Locate the cell with the specified text and output its (X, Y) center coordinate. 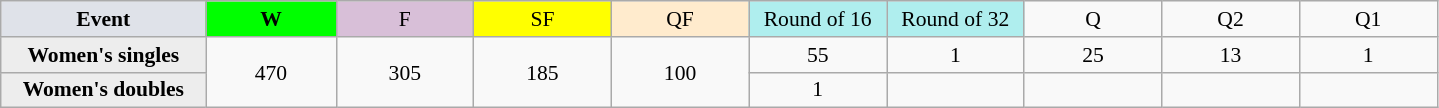
Q (1093, 19)
Q2 (1231, 19)
F (405, 19)
Women's singles (104, 55)
Women's doubles (104, 90)
55 (818, 55)
Q1 (1368, 19)
Round of 16 (818, 19)
QF (680, 19)
Event (104, 19)
305 (405, 72)
470 (271, 72)
SF (543, 19)
100 (680, 72)
25 (1093, 55)
185 (543, 72)
13 (1231, 55)
Round of 32 (955, 19)
W (271, 19)
